Locate the cell with the specified text and output its (X, Y) center coordinate. 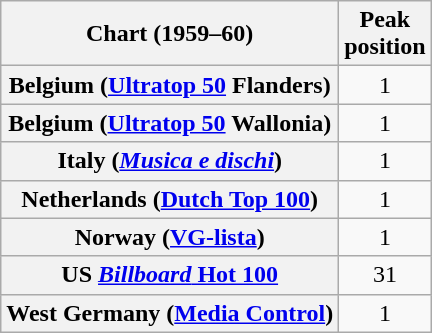
West Germany (Media Control) (170, 313)
Netherlands (Dutch Top 100) (170, 199)
Chart (1959–60) (170, 34)
Belgium (Ultratop 50 Wallonia) (170, 123)
Italy (Musica e dischi) (170, 161)
Norway (VG-lista) (170, 237)
Peakposition (385, 34)
US Billboard Hot 100 (170, 275)
31 (385, 275)
Belgium (Ultratop 50 Flanders) (170, 85)
